Find where the given text appears and provide that cell's center as (x, y) coordinate. 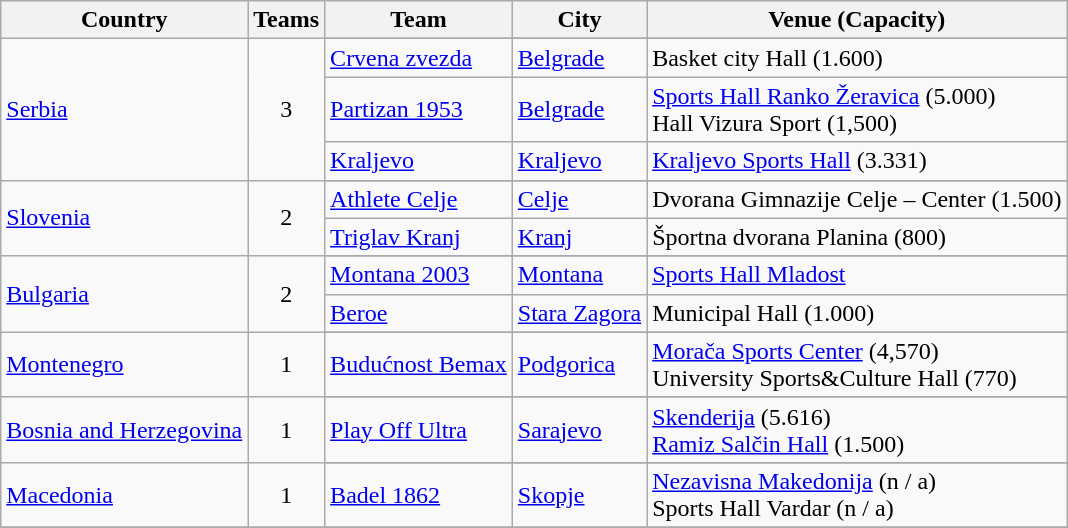
Bosnia and Herzegovina (124, 430)
Teams (286, 20)
Beroe (419, 313)
Skenderija (5.616)Ramiz Salčin Hall (1.500) (857, 430)
Športna dvorana Planina (800) (857, 237)
3 (286, 110)
Stara Zagora (579, 313)
Morača Sports Center (4,570)University Sports&Culture Hall (770) (857, 364)
Sarajevo (579, 430)
Celje (579, 199)
Badel 1862 (419, 494)
Montenegro (124, 364)
Country (124, 20)
Basket city Hall (1.600) (857, 58)
Nezavisna Makedonija (n / a)Sports Hall Vardar (n / a) (857, 494)
Partizan 1953 (419, 110)
Dvorana Gimnazije Celje – Center (1.500) (857, 199)
Sports Hall Mladost (857, 275)
Venue (Capacity) (857, 20)
Serbia (124, 110)
Budućnost Bemax (419, 364)
Municipal Hall (1.000) (857, 313)
Crvena zvezda (419, 58)
Play Off Ultra (419, 430)
Podgorica (579, 364)
Team (419, 20)
Montana 2003 (419, 275)
Bulgaria (124, 294)
Triglav Kranj (419, 237)
Athlete Celje (419, 199)
Slovenia (124, 218)
City (579, 20)
Macedonia (124, 494)
Montana (579, 275)
Skopje (579, 494)
Kranj (579, 237)
Kraljevo Sports Hall (3.331) (857, 161)
Sports Hall Ranko Žeravica (5.000)Hall Vizura Sport (1,500) (857, 110)
